Search for the cell housing the specified text and yield its (x, y) center coordinate. 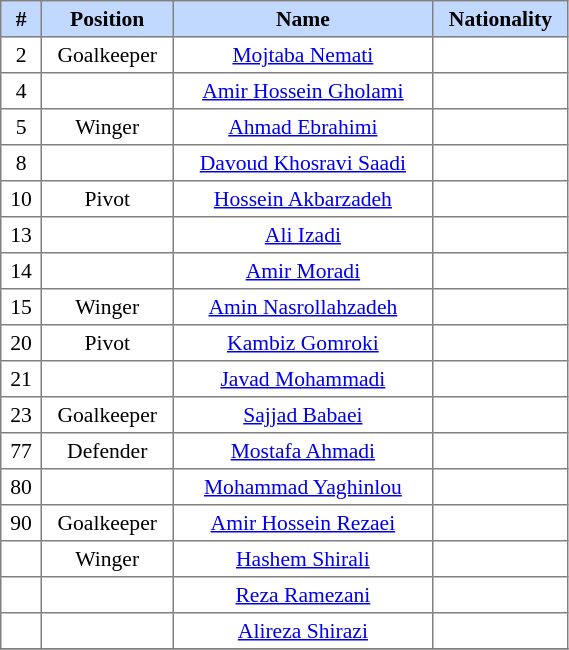
Name (303, 19)
Kambiz Gomroki (303, 343)
Sajjad Babaei (303, 415)
Amin Nasrollahzadeh (303, 307)
Ali Izadi (303, 235)
Javad Mohammadi (303, 379)
21 (22, 379)
8 (22, 163)
Alireza Shirazi (303, 631)
Hossein Akbarzadeh (303, 199)
4 (22, 91)
80 (22, 487)
Amir Hossein Rezaei (303, 523)
Amir Hossein Gholami (303, 91)
Defender (107, 451)
Ahmad Ebrahimi (303, 127)
23 (22, 415)
90 (22, 523)
2 (22, 55)
20 (22, 343)
14 (22, 271)
Nationality (500, 19)
Reza Ramezani (303, 595)
77 (22, 451)
Amir Moradi (303, 271)
# (22, 19)
13 (22, 235)
Mostafa Ahmadi (303, 451)
Mojtaba Nemati (303, 55)
15 (22, 307)
Mohammad Yaghinlou (303, 487)
5 (22, 127)
Hashem Shirali (303, 559)
Davoud Khosravi Saadi (303, 163)
10 (22, 199)
Position (107, 19)
